Find where the given text appears and provide that cell's center as (X, Y) coordinate. 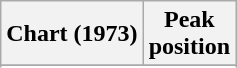
Peakposition (189, 34)
Chart (1973) (72, 34)
